Find where the given text appears and provide that cell's center as [x, y] coordinate. 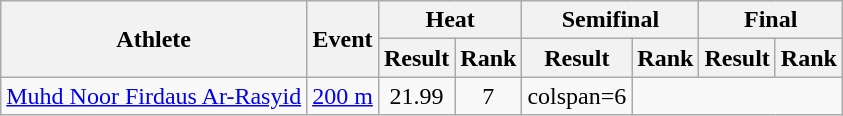
21.99 [416, 96]
Muhd Noor Firdaus Ar-Rasyid [154, 96]
Final [771, 20]
Event [343, 39]
Athlete [154, 39]
7 [488, 96]
Heat [450, 20]
Semifinal [610, 20]
200 m [343, 96]
colspan=6 [577, 96]
